Pinpoint the cell where the given text exists, returning its [x, y] midpoint coordinate. 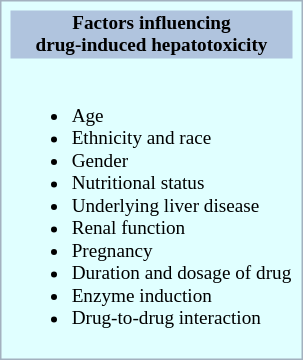
Factors influencing drug-induced hepatotoxicity [152, 34]
